Scan for the cell matching the given text and deliver its [X, Y] coordinate at center. 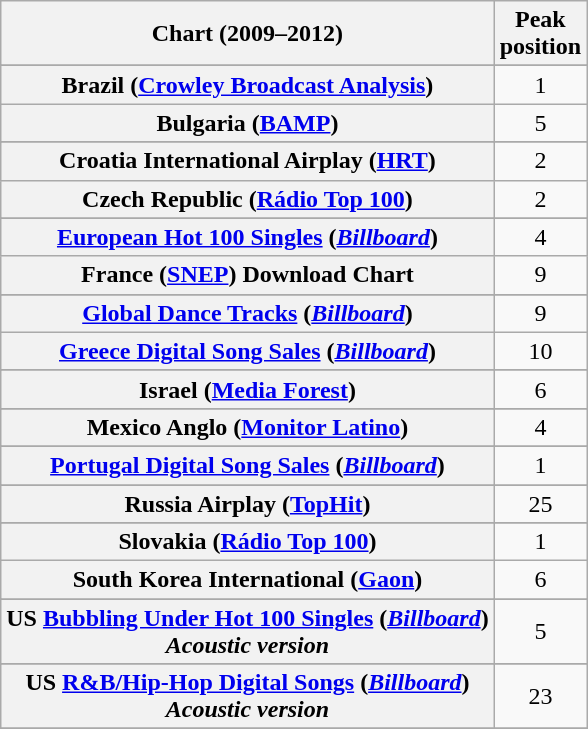
Slovakia (Rádio Top 100) [248, 542]
23 [540, 696]
Croatia International Airplay (HRT) [248, 161]
Bulgaria (BAMP) [248, 123]
Russia Airplay (TopHit) [248, 503]
Global Dance Tracks (Billboard) [248, 313]
Chart (2009–2012) [248, 34]
Portugal Digital Song Sales (Billboard) [248, 465]
South Korea International (Gaon) [248, 580]
Israel (Media Forest) [248, 389]
US Bubbling Under Hot 100 Singles (Billboard)Acoustic version [248, 632]
Peakposition [540, 34]
Brazil (Crowley Broadcast Analysis) [248, 85]
Mexico Anglo (Monitor Latino) [248, 427]
10 [540, 351]
France (SNEP) Download Chart [248, 275]
Czech Republic (Rádio Top 100) [248, 199]
Greece Digital Song Sales (Billboard) [248, 351]
US R&B/Hip-Hop Digital Songs (Billboard)Acoustic version [248, 696]
25 [540, 503]
European Hot 100 Singles (Billboard) [248, 237]
